Scan for the cell matching the given text and deliver its [X, Y] coordinate at center. 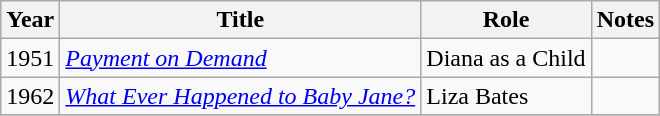
Year [30, 20]
1951 [30, 58]
Liza Bates [506, 96]
1962 [30, 96]
Role [506, 20]
Notes [625, 20]
What Ever Happened to Baby Jane? [240, 96]
Payment on Demand [240, 58]
Diana as a Child [506, 58]
Title [240, 20]
